Determine the (X, Y) coordinate at the center of the cell enclosing the given text.  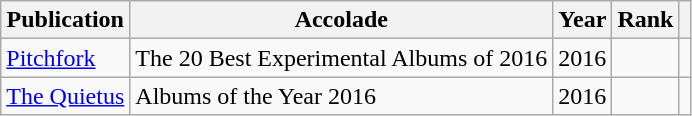
Albums of the Year 2016 (342, 96)
The 20 Best Experimental Albums of 2016 (342, 58)
The Quietus (66, 96)
Rank (646, 20)
Pitchfork (66, 58)
Publication (66, 20)
Accolade (342, 20)
Year (582, 20)
